For the text-containing cell, return its midpoint in [X, Y] coordinate format. 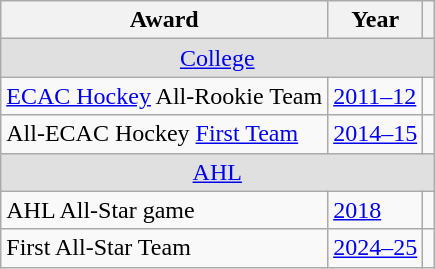
2018 [376, 210]
Award [164, 20]
2014–15 [376, 134]
AHL [218, 172]
College [218, 58]
2024–25 [376, 248]
All-ECAC Hockey First Team [164, 134]
2011–12 [376, 96]
First All-Star Team [164, 248]
ECAC Hockey All-Rookie Team [164, 96]
AHL All-Star game [164, 210]
Year [376, 20]
